Capture the cell that displays the provided text and extract its [X, Y] central coordinate. 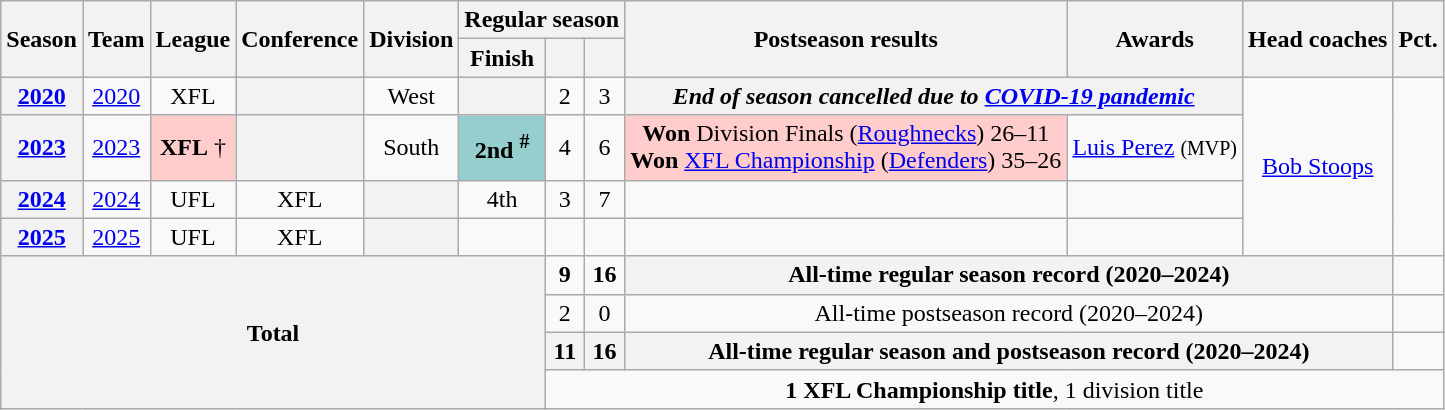
League [193, 39]
All-time postseason record (2020–2024) [1009, 313]
2nd # [502, 148]
Total [274, 332]
9 [564, 275]
Team [116, 39]
6 [604, 148]
Season [42, 39]
Conference [300, 39]
Bob Stoops [1318, 166]
XFL † [193, 148]
Postseason results [846, 39]
7 [604, 199]
Awards [1155, 39]
0 [604, 313]
Luis Perez (MVP) [1155, 148]
West [412, 96]
11 [564, 351]
Finish [502, 58]
Division [412, 39]
4 [564, 148]
Pct. [1418, 39]
Regular season [542, 20]
4th [502, 199]
All-time regular season record (2020–2024) [1009, 275]
1 XFL Championship title, 1 division title [994, 389]
All-time regular season and postseason record (2020–2024) [1009, 351]
Won Division Finals (Roughnecks) 26–11Won XFL Championship (Defenders) 35–26 [846, 148]
Head coaches [1318, 39]
End of season cancelled due to COVID-19 pandemic [934, 96]
South [412, 148]
